Return (x, y) of the center of cell containing provided text 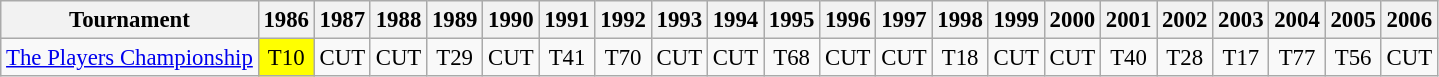
1994 (735, 20)
1986 (286, 20)
T40 (1128, 58)
T77 (1297, 58)
1990 (511, 20)
1989 (455, 20)
2003 (1241, 20)
2002 (1185, 20)
1996 (848, 20)
1999 (1016, 20)
T41 (567, 58)
T17 (1241, 58)
1987 (342, 20)
T56 (1353, 58)
T28 (1185, 58)
1995 (792, 20)
1998 (960, 20)
2004 (1297, 20)
T18 (960, 58)
T70 (623, 58)
T29 (455, 58)
1988 (398, 20)
2006 (1409, 20)
2001 (1128, 20)
1992 (623, 20)
1997 (904, 20)
T68 (792, 58)
1991 (567, 20)
2005 (1353, 20)
1993 (679, 20)
2000 (1072, 20)
The Players Championship (130, 58)
Tournament (130, 20)
T10 (286, 58)
